Scan for the cell matching the given text and deliver its (X, Y) coordinate at center. 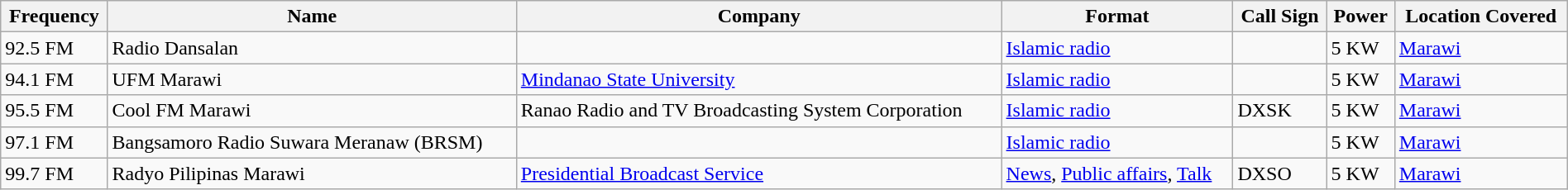
Name (312, 17)
92.5 FM (55, 48)
Mindanao State University (759, 79)
Call Sign (1280, 17)
Format (1117, 17)
Ranao Radio and TV Broadcasting System Corporation (759, 111)
Frequency (55, 17)
UFM Marawi (312, 79)
DXSO (1280, 173)
Power (1360, 17)
94.1 FM (55, 79)
DXSK (1280, 111)
Presidential Broadcast Service (759, 173)
Company (759, 17)
News, Public affairs, Talk (1117, 173)
99.7 FM (55, 173)
Location Covered (1480, 17)
Cool FM Marawi (312, 111)
Bangsamoro Radio Suwara Meranaw (BRSM) (312, 142)
95.5 FM (55, 111)
97.1 FM (55, 142)
Radyo Pilipinas Marawi (312, 173)
Radio Dansalan (312, 48)
